Provide the [x, y] coordinate of the cell's center where the given text is located.  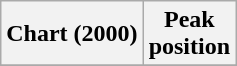
Peakposition [189, 34]
Chart (2000) [72, 34]
